Identify which cell holds the provided text, then report its [x, y] central coordinate. 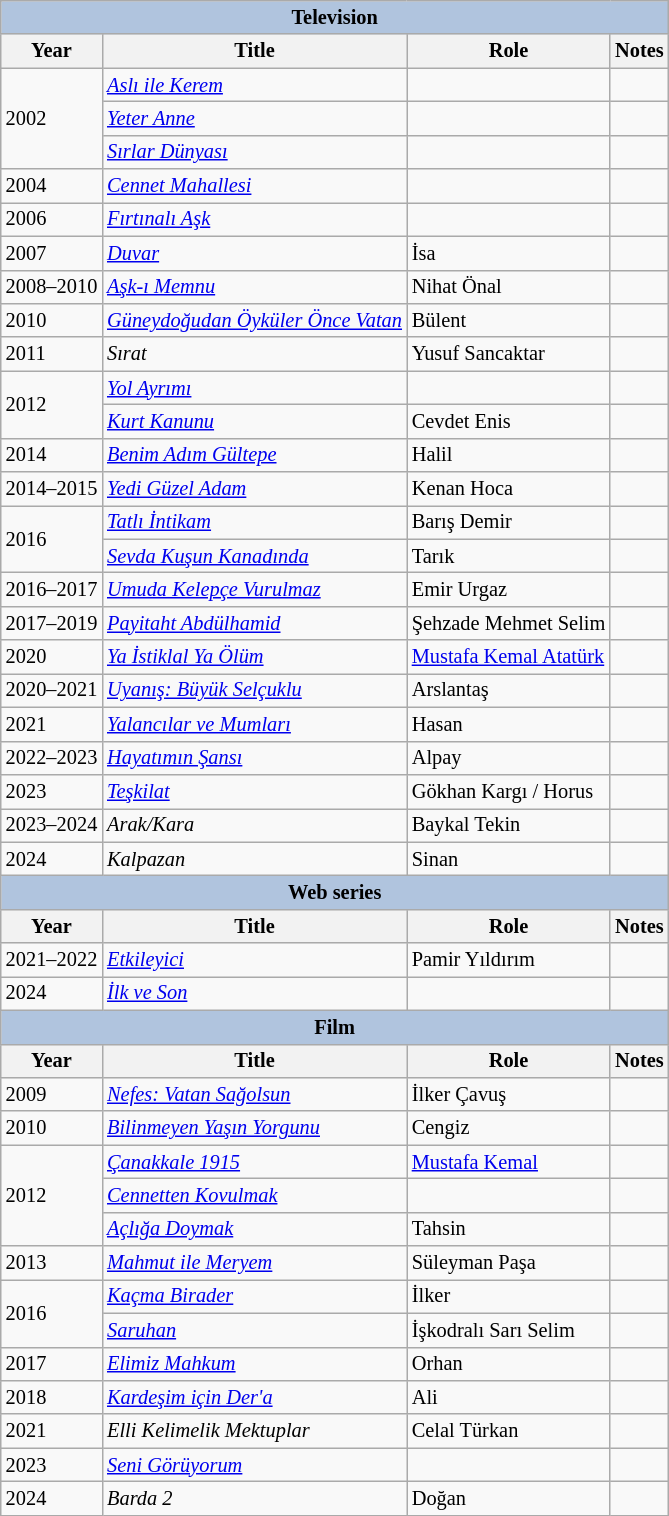
Sırlar Dünyası [254, 152]
Aşk-ı Memnu [254, 287]
Seni Görüyorum [254, 1465]
Television [335, 17]
Güneydoğudan Öyküler Önce Vatan [254, 320]
Sinan [508, 859]
2023–2024 [52, 825]
Nefes: Vatan Sağolsun [254, 1094]
Arak/Kara [254, 825]
Benim Adım Gültepe [254, 455]
Cennetten Kovulmak [254, 1195]
Kaçma Birader [254, 1296]
Yedi Güzel Adam [254, 489]
Bülent [508, 320]
Yol Ayrımı [254, 388]
Barış Demir [508, 522]
Baykal Tekin [508, 825]
İşkodralı Sarı Selim [508, 1330]
Elimiz Mahkum [254, 1364]
2011 [52, 354]
Fırtınalı Aşk [254, 219]
Aslı ile Kerem [254, 85]
Bilinmeyen Yaşın Yorgunu [254, 1128]
2014–2015 [52, 489]
Kurt Kanunu [254, 421]
Mustafa Kemal [508, 1162]
Mustafa Kemal Atatürk [508, 657]
2008–2010 [52, 287]
Film [335, 1027]
Arslantaş [508, 690]
Saruhan [254, 1330]
2016–2017 [52, 589]
Payitaht Abdülhamid [254, 623]
Sırat [254, 354]
Alpay [508, 758]
2007 [52, 253]
Kardeşim için Der'a [254, 1397]
Pamir Yıldırım [508, 960]
İlk ve Son [254, 993]
2013 [52, 1263]
2002 [52, 118]
Çanakkale 1915 [254, 1162]
Gökhan Kargı / Horus [508, 791]
Cengiz [508, 1128]
Yusuf Sancaktar [508, 354]
İlker [508, 1296]
İsa [508, 253]
Süleyman Paşa [508, 1263]
Yalancılar ve Mumları [254, 724]
Cevdet Enis [508, 421]
Açlığa Doymak [254, 1229]
Ali [508, 1397]
Umuda Kelepçe Vurulmaz [254, 589]
Yeter Anne [254, 118]
Orhan [508, 1364]
Duvar [254, 253]
2009 [52, 1094]
Kenan Hoca [508, 489]
Halil [508, 455]
Tahsin [508, 1229]
Barda 2 [254, 1498]
Ya İstiklal Ya Ölüm [254, 657]
2021–2022 [52, 960]
Etkileyici [254, 960]
Elli Kelimelik Mektuplar [254, 1431]
Hasan [508, 724]
2014 [52, 455]
Uyanış: Büyük Selçuklu [254, 690]
Hayatımın Şansı [254, 758]
2020–2021 [52, 690]
2006 [52, 219]
2004 [52, 186]
İlker Çavuş [508, 1094]
Şehzade Mehmet Selim [508, 623]
Mahmut ile Meryem [254, 1263]
Teşkilat [254, 791]
Sevda Kuşun Kanadında [254, 556]
2020 [52, 657]
Celal Türkan [508, 1431]
Nihat Önal [508, 287]
Web series [335, 892]
2017–2019 [52, 623]
Doğan [508, 1498]
Tarık [508, 556]
2022–2023 [52, 758]
Kalpazan [254, 859]
Cennet Mahallesi [254, 186]
2018 [52, 1397]
2017 [52, 1364]
Emir Urgaz [508, 589]
Tatlı İntikam [254, 522]
